Determine the (x, y) coordinate at the center of the cell enclosing the given text.  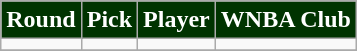
Player (177, 20)
WNBA Club (286, 20)
Pick (109, 20)
Round (41, 20)
